Find where the given text appears and provide that cell's center as (X, Y) coordinate. 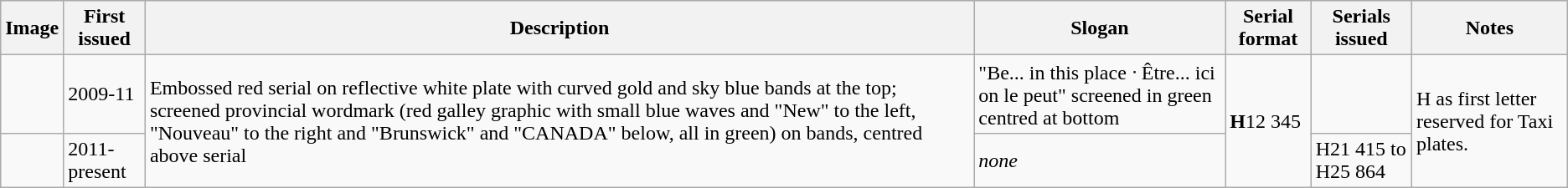
"Be... in this place ᐧ Être... ici on le peut" screened in green centred at bottom (1100, 94)
2011-present (105, 160)
First issued (105, 28)
Slogan (1100, 28)
Description (560, 28)
2009-11 (105, 94)
Serial format (1268, 28)
H12 345 (1268, 122)
H as first letter reserved for Taxi plates. (1489, 122)
H21 415 to H25 864 (1361, 160)
Image (32, 28)
Notes (1489, 28)
none (1100, 160)
Serials issued (1361, 28)
